Return [X, Y] of the center of cell containing provided text 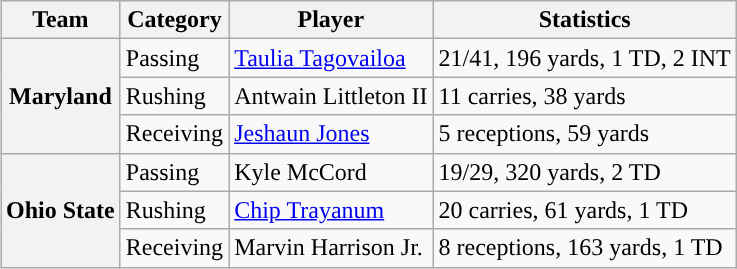
Antwain Littleton II [331, 96]
Taulia Tagovailoa [331, 58]
20 carries, 61 yards, 1 TD [584, 210]
Marvin Harrison Jr. [331, 248]
Statistics [584, 20]
8 receptions, 163 yards, 1 TD [584, 248]
Category [174, 20]
11 carries, 38 yards [584, 96]
Jeshaun Jones [331, 134]
Team [61, 20]
19/29, 320 yards, 2 TD [584, 172]
Ohio State [61, 210]
Chip Trayanum [331, 210]
Kyle McCord [331, 172]
21/41, 196 yards, 1 TD, 2 INT [584, 58]
Maryland [61, 96]
Player [331, 20]
5 receptions, 59 yards [584, 134]
